Capture the cell that displays the provided text and extract its (X, Y) central coordinate. 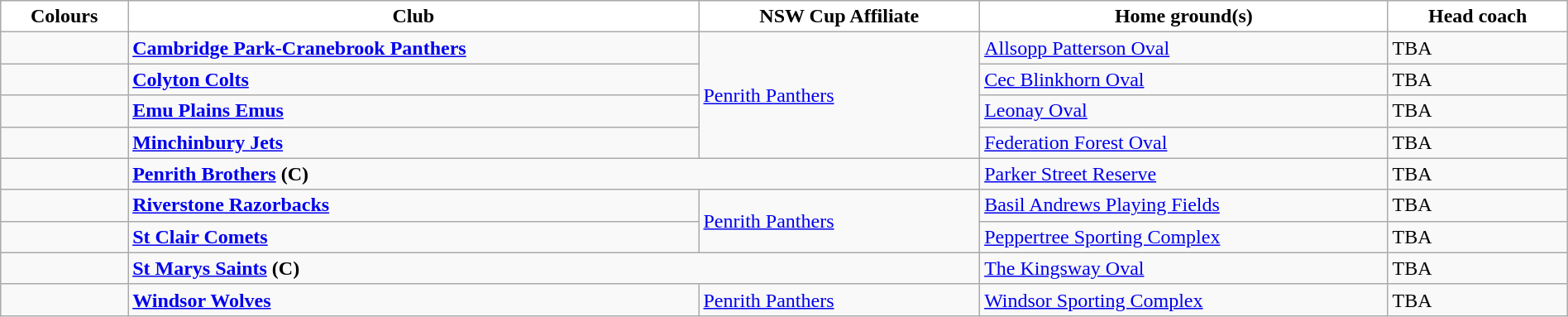
Home ground(s) (1184, 17)
Windsor Wolves (414, 300)
Head coach (1477, 17)
Club (414, 17)
Allsopp Patterson Oval (1184, 48)
Riverstone Razorbacks (414, 205)
Parker Street Reserve (1184, 174)
Colours (65, 17)
The Kingsway Oval (1184, 268)
Cec Blinkhorn Oval (1184, 79)
NSW Cup Affiliate (839, 17)
Basil Andrews Playing Fields (1184, 205)
Emu Plains Emus (414, 111)
Leonay Oval (1184, 111)
Cambridge Park-Cranebrook Panthers (414, 48)
St Marys Saints (C) (554, 268)
Colyton Colts (414, 79)
St Clair Comets (414, 237)
Windsor Sporting Complex (1184, 300)
Federation Forest Oval (1184, 142)
Peppertree Sporting Complex (1184, 237)
Minchinbury Jets (414, 142)
Penrith Brothers (C) (554, 174)
